Output the (x, y) coordinate of the center of the cell containing the given text.  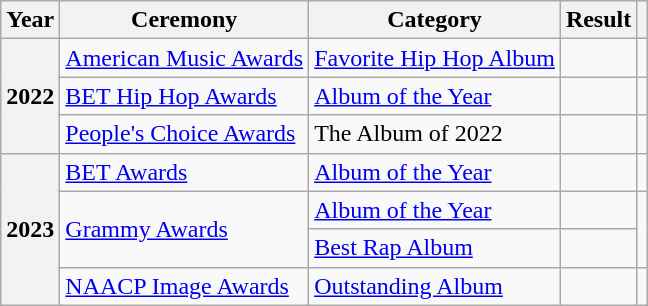
Year (30, 20)
Favorite Hip Hop Album (435, 58)
The Album of 2022 (435, 134)
People's Choice Awards (184, 134)
2022 (30, 96)
Grammy Awards (184, 229)
NAACP Image Awards (184, 286)
BET Awards (184, 172)
Outstanding Album (435, 286)
Ceremony (184, 20)
2023 (30, 229)
Category (435, 20)
BET Hip Hop Awards (184, 96)
Result (598, 20)
Best Rap Album (435, 248)
American Music Awards (184, 58)
